Output the (X, Y) coordinate of the center of the cell containing the given text.  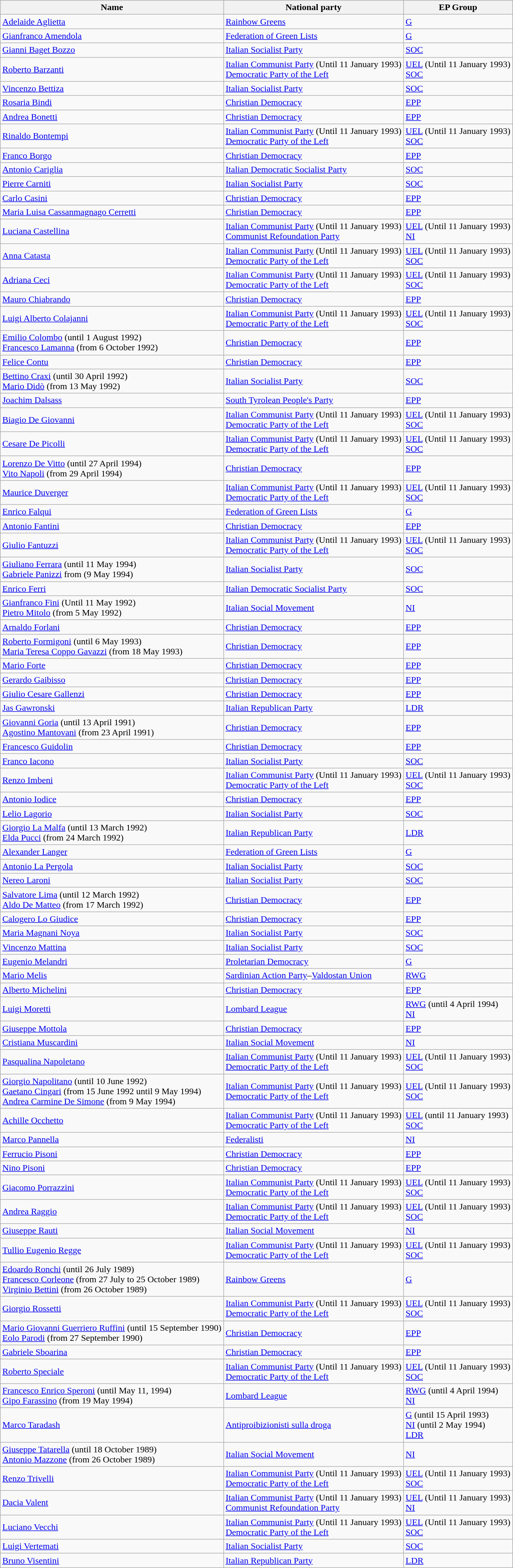
Pierre Carniti (112, 184)
Edoardo Ronchi (until 26 July 1989)Francesco Corleone (from 27 July to 25 October 1989)Virginio Bettini (from 26 October 1989) (112, 1279)
Nereo Laroni (112, 880)
Giulio Fantuzzi (112, 545)
Carlo Casini (112, 198)
Luciano Vecchi (112, 1527)
Anna Catasta (112, 256)
Renzo Imbeni (112, 780)
Federalisti (314, 1140)
EP Group (458, 7)
Jas Gawronski (112, 708)
Antonio Cariglia (112, 169)
Franco Borgo (112, 155)
Vincenzo Mattina (112, 947)
Sardinian Action Party–Valdostan Union (314, 976)
Antonio La Pergola (112, 866)
Pasqualina Napoletano (112, 1062)
Maria Magnani Noya (112, 933)
Lorenzo De Vitto (until 27 April 1994)Vito Napoli (from 29 April 1994) (112, 468)
Felice Contu (112, 362)
Bruno Visentini (112, 1561)
Luigi Moretti (112, 1009)
Biagio De Giovanni (112, 419)
Francesco Guidolin (112, 747)
Luigi Alberto Colajanni (112, 319)
Achille Occhetto (112, 1121)
Franco Iacono (112, 761)
Vincenzo Bettiza (112, 88)
Mario Giovanni Guerriero Ruffini (until 15 September 1990)Eolo Parodi (from 27 September 1990) (112, 1333)
Salvatore Lima (until 12 March 1992)Aldo De Matteo (from 17 March 1992) (112, 900)
Eugenio Melandri (112, 961)
Roberto Formigoni (until 6 May 1993)Maria Teresa Coppo Gavazzi (from 18 May 1993) (112, 646)
Name (112, 7)
Bettino Craxi (until 30 April 1992)Mario Didò (from 13 May 1992) (112, 381)
Rinaldo Bontempi (112, 136)
Luigi Vertemati (112, 1546)
Giuseppe Mottola (112, 1028)
Giorgio Rossetti (112, 1309)
Lelio Lagorio (112, 814)
Roberto Barzanti (112, 69)
Giuseppe Tatarella (until 18 October 1989)Antonio Mazzone (from 26 October 1989) (112, 1454)
Enrico Falqui (112, 511)
Gianfranco Amendola (112, 36)
RWG (458, 976)
Gianni Baget Bozzo (112, 50)
Antiproibizionisti sulla droga (314, 1425)
Giacomo Porrazzini (112, 1187)
Roberto Speciale (112, 1371)
Mario Melis (112, 976)
Antonio Iodice (112, 799)
Maurice Duverger (112, 492)
Adelaide Aglietta (112, 22)
Marco Taradash (112, 1425)
Andrea Bonetti (112, 117)
Ferrucio Pisoni (112, 1154)
Joachim Dalsass (112, 400)
Nino Pisoni (112, 1168)
Emilio Colombo (until 1 August 1992)Francesco Lamanna (from 6 October 1992) (112, 342)
Andrea Raggio (112, 1212)
G (until 15 April 1993) NI (until 2 May 1994) LDR (458, 1425)
Dacia Valent (112, 1503)
Giovanni Goria (until 13 April 1991)Agostino Mantovani (from 23 April 1991) (112, 727)
Enrico Ferri (112, 589)
Francesco Enrico Speroni (until May 11, 1994)Gipo Farassino (from 19 May 1994) (112, 1395)
UEL (until 11 January 1993) SOC (458, 1121)
Renzo Trivelli (112, 1479)
Giulio Cesare Gallenzi (112, 694)
Gianfranco Fini (Until 11 May 1992)Pietro Mitolo (from 5 May 1992) (112, 608)
Giorgio La Malfa (until 13 March 1992)Elda Pucci (from 24 March 1992) (112, 833)
Gerardo Gaibisso (112, 680)
Luciana Castellina (112, 231)
Rosaria Bindi (112, 103)
Mario Forte (112, 666)
Giorgio Napolitano (until 10 June 1992)Gaetano Cingari (from 15 June 1992 until 9 May 1994)Andrea Carmine De Simone (from 9 May 1994) (112, 1091)
Gabriele Sboarina (112, 1352)
Adriana Ceci (112, 280)
Maria Luisa Cassanmagnago Cerretti (112, 212)
South Tyrolean People's Party (314, 400)
Alexander Langer (112, 852)
Antonio Fantini (112, 526)
Cristiana Muscardini (112, 1042)
Proletarian Democracy (314, 961)
Arnaldo Forlani (112, 627)
Mauro Chiabrando (112, 299)
Cesare De Picolli (112, 444)
Alberto Michelini (112, 990)
Marco Pannella (112, 1140)
Giuliano Ferrara (until 11 May 1994)Gabriele Panizzi from (9 May 1994) (112, 569)
Calogero Lo Giudice (112, 919)
Giuseppe Rauti (112, 1231)
Tullio Eugenio Regge (112, 1250)
National party (314, 7)
